Output the [X, Y] coordinate of the center of the cell containing the given text.  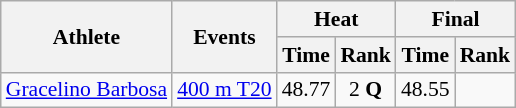
Final [456, 19]
Heat [336, 19]
Gracelino Barbosa [86, 90]
Athlete [86, 36]
Events [224, 36]
48.55 [426, 90]
2 Q [366, 90]
400 m T20 [224, 90]
48.77 [306, 90]
